Find where the given text appears and provide that cell's center as (x, y) coordinate. 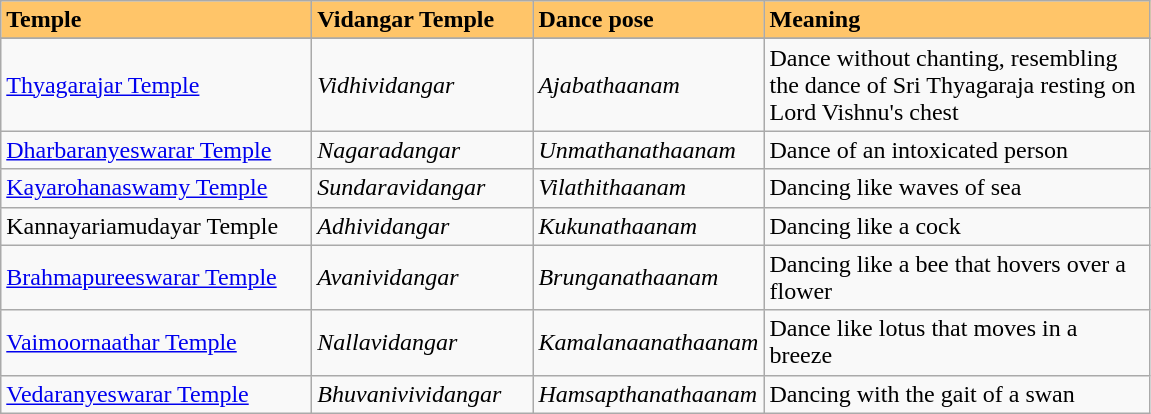
Meaning (957, 20)
Unmathanathaanam (648, 150)
Kukunathaanam (648, 226)
Avanividangar (422, 278)
Nallavidangar (422, 342)
Brahmapureeswarar Temple (156, 278)
Vedaranyeswarar Temple (156, 394)
Vaimoornaathar Temple (156, 342)
Vilathithaanam (648, 188)
Adhividangar (422, 226)
Thyagarajar Temple (156, 85)
Vidhividangar (422, 85)
Vidangar Temple (422, 20)
Dharbaranyeswarar Temple (156, 150)
Dancing like a bee that hovers over a flower (957, 278)
Nagaradangar (422, 150)
Brunganathaanam (648, 278)
Ajabathaanam (648, 85)
Kannayariamudayar Temple (156, 226)
Kayarohanaswamy Temple (156, 188)
Dancing with the gait of a swan (957, 394)
Dance like lotus that moves in a breeze (957, 342)
Dance of an intoxicated person (957, 150)
Bhuvanivividangar (422, 394)
Dance without chanting, resembling the dance of Sri Thyagaraja resting on Lord Vishnu's chest (957, 85)
Dancing like a cock (957, 226)
Dance pose (648, 20)
Dancing like waves of sea (957, 188)
Hamsapthanathaanam (648, 394)
Sundaravidangar (422, 188)
Temple (156, 20)
Kamalanaanathaanam (648, 342)
